Identify which cell holds the provided text, then report its [x, y] central coordinate. 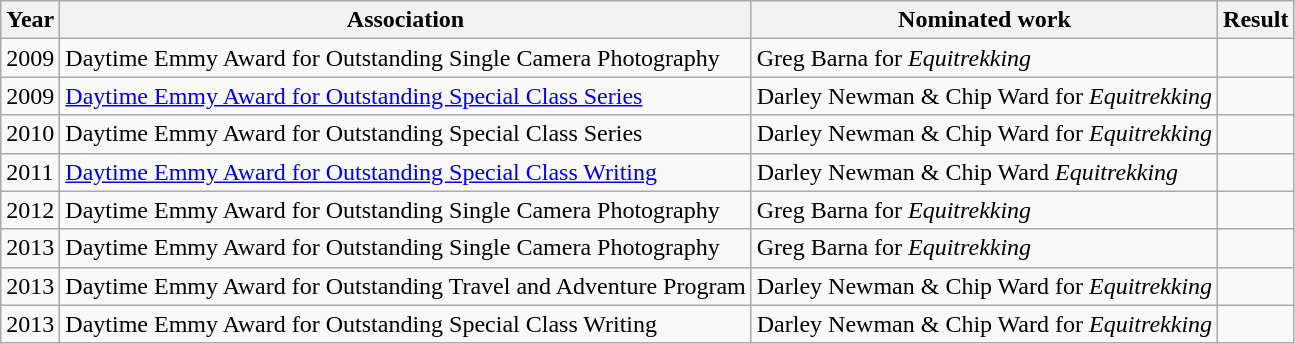
Nominated work [984, 20]
Association [406, 20]
2011 [30, 172]
2010 [30, 134]
2012 [30, 210]
Year [30, 20]
Result [1256, 20]
Daytime Emmy Award for Outstanding Travel and Adventure Program [406, 286]
Darley Newman & Chip Ward Equitrekking [984, 172]
